Scan for the cell matching the given text and deliver its [X, Y] coordinate at center. 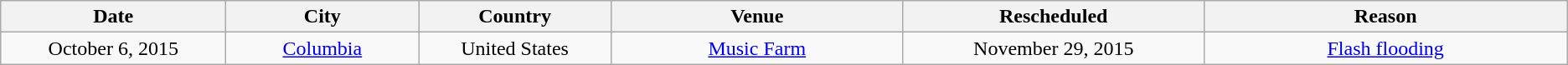
Country [514, 17]
October 6, 2015 [114, 48]
City [322, 17]
Music Farm [757, 48]
Rescheduled [1054, 17]
Reason [1385, 17]
Columbia [322, 48]
United States [514, 48]
November 29, 2015 [1054, 48]
Date [114, 17]
Venue [757, 17]
Flash flooding [1385, 48]
